Return the [X, Y] coordinate for the center point of the cell that contains the specified text.  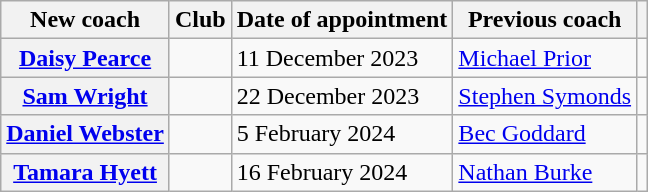
5 February 2024 [342, 134]
Sam Wright [86, 96]
New coach [86, 20]
Daniel Webster [86, 134]
Tamara Hyett [86, 172]
Date of appointment [342, 20]
Stephen Symonds [545, 96]
16 February 2024 [342, 172]
Club [200, 20]
Nathan Burke [545, 172]
Daisy Pearce [86, 58]
22 December 2023 [342, 96]
Bec Goddard [545, 134]
Michael Prior [545, 58]
11 December 2023 [342, 58]
Previous coach [545, 20]
